Pinpoint the cell where the given text exists, returning its [X, Y] midpoint coordinate. 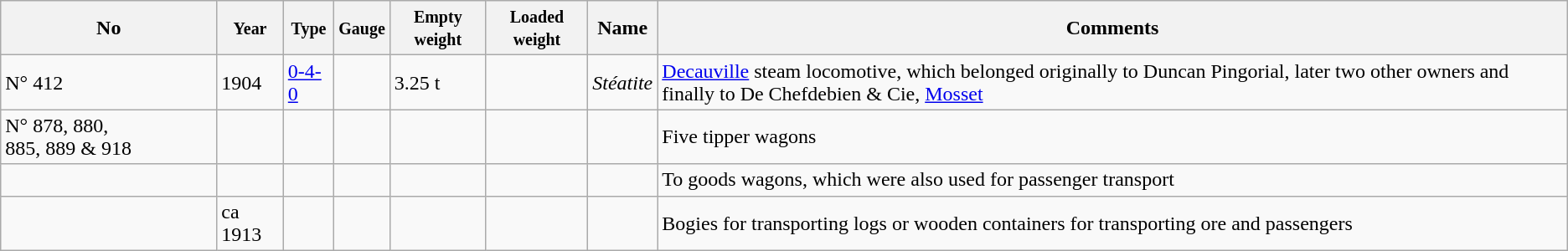
3.25 t [437, 82]
To goods wagons, which were also used for passenger transport [1112, 180]
ca 1913 [250, 223]
Bogies for transporting logs or wooden containers for transporting ore and passengers [1112, 223]
0-4-0 [308, 82]
N° 878, 880, 885, 889 & 918 [109, 137]
Decauville steam locomotive, which belonged originally to Duncan Pingorial, later two other owners and finally to De Chefdebien & Cie, Mosset [1112, 82]
Five tipper wagons [1112, 137]
Empty weight [437, 28]
Loaded weight [537, 28]
Comments [1112, 28]
1904 [250, 82]
Name [623, 28]
Gauge [362, 28]
Stéatite [623, 82]
Year [250, 28]
No [109, 28]
Type [308, 28]
N° 412 [109, 82]
